Pinpoint the cell where the given text exists, returning its (x, y) midpoint coordinate. 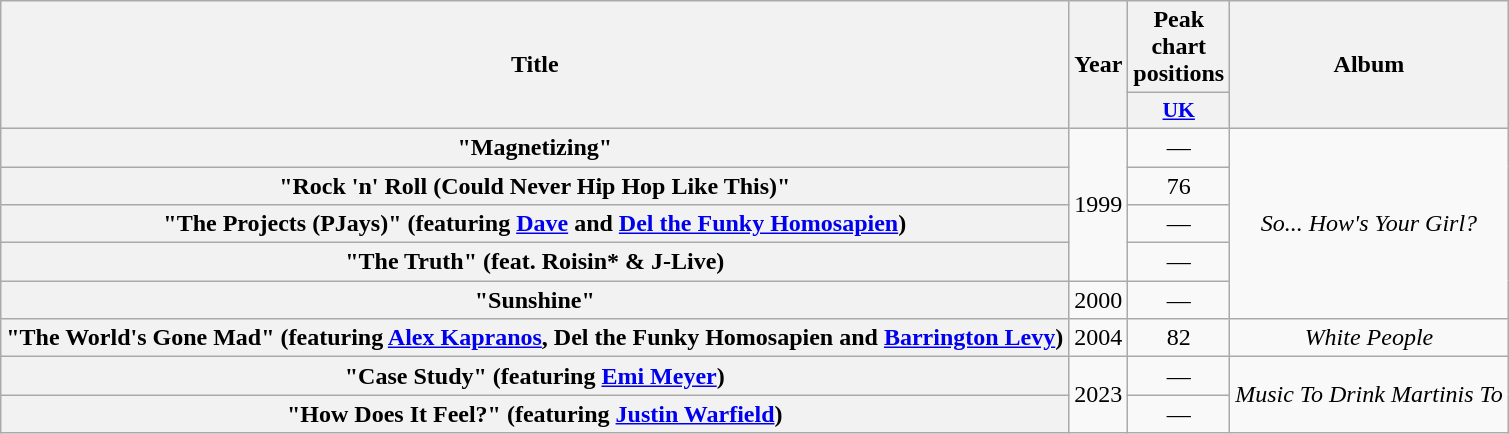
"The World's Gone Mad" (featuring Alex Kapranos, Del the Funky Homosapien and Barrington Levy) (535, 338)
1999 (1098, 204)
"Sunshine" (535, 300)
UK (1179, 111)
Peak chart positions (1179, 47)
"Magnetizing" (535, 147)
"The Projects (PJays)" (featuring Dave and Del the Funky Homosapien) (535, 224)
Music To Drink Martinis To (1370, 395)
2004 (1098, 338)
"Rock 'n' Roll (Could Never Hip Hop Like This)" (535, 185)
Album (1370, 65)
So... How's Your Girl? (1370, 223)
"How Does It Feel?" (featuring Justin Warfield) (535, 414)
"Case Study" (featuring Emi Meyer) (535, 376)
"The Truth" (feat. Roisin* & J-Live) (535, 262)
Year (1098, 65)
82 (1179, 338)
2000 (1098, 300)
Title (535, 65)
76 (1179, 185)
2023 (1098, 395)
White People (1370, 338)
